From the cell containing the given text, extract its center point as [x, y] coordinate. 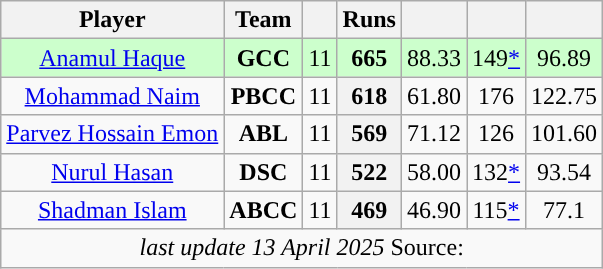
DSC [264, 172]
58.00 [434, 172]
PBCC [264, 96]
122.75 [564, 96]
Runs [369, 20]
522 [369, 172]
96.89 [564, 58]
Parvez Hossain Emon [112, 134]
Nurul Hasan [112, 172]
132* [496, 172]
GCC [264, 58]
Player [112, 20]
618 [369, 96]
Mohammad Naim [112, 96]
ABCC [264, 210]
71.12 [434, 134]
101.60 [564, 134]
Shadman Islam [112, 210]
93.54 [564, 172]
149* [496, 58]
77.1 [564, 210]
176 [496, 96]
Team [264, 20]
569 [369, 134]
115* [496, 210]
126 [496, 134]
46.90 [434, 210]
61.80 [434, 96]
88.33 [434, 58]
Anamul Haque [112, 58]
469 [369, 210]
ABL [264, 134]
last update 13 April 2025 Source: [302, 248]
665 [369, 58]
